Identify which cell holds the provided text, then report its [X, Y] central coordinate. 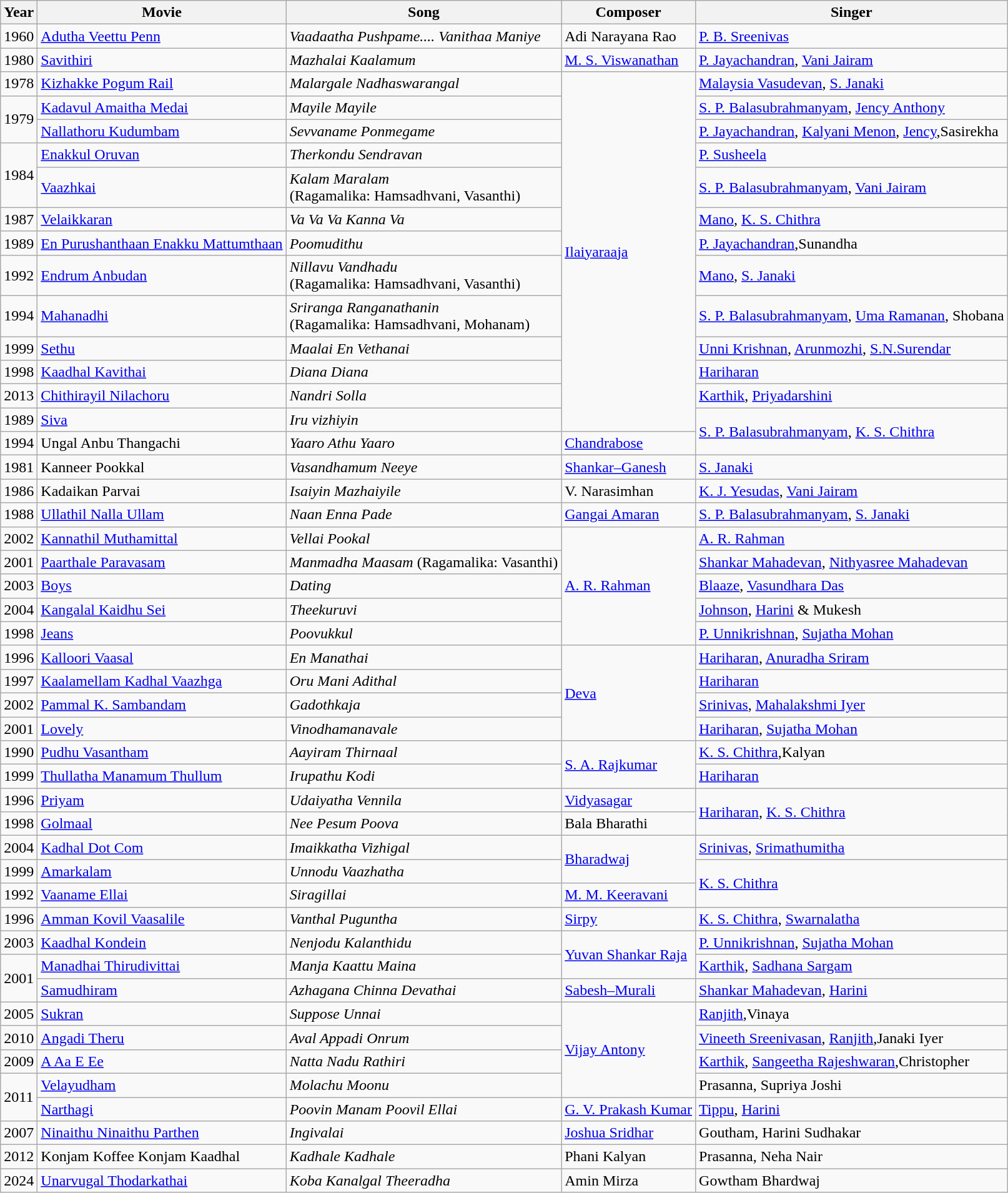
Siragillai [423, 895]
Amman Kovil Vaasalile [162, 919]
1986 [19, 491]
Pudhu Vasantham [162, 753]
1997 [19, 681]
Kadhale Kadhale [423, 1157]
Vaadaatha Pushpame.... Vanithaa Maniye [423, 36]
Mahanadhi [162, 316]
Molachu Moonu [423, 1085]
Iru vizhiyin [423, 420]
Oru Mani Adithal [423, 681]
2024 [19, 1181]
Shankar–Ganesh [628, 467]
Vaazhkai [162, 187]
2009 [19, 1061]
Vellai Pookal [423, 538]
Amin Mirza [628, 1181]
Bharadwaj [628, 859]
Kizhakke Pogum Rail [162, 84]
Dating [423, 586]
Johnson, Harini & Mukesh [852, 610]
Aval Appadi Onrum [423, 1037]
1980 [19, 60]
M. S. Viswanathan [628, 60]
P. Jayachandran, Kalyani Menon, Jency,Sasirekha [852, 131]
Ingivalai [423, 1133]
Va Va Va Kanna Va [423, 219]
Singer [852, 12]
P. B. Sreenivas [852, 36]
Blaaze, Vasundhara Das [852, 586]
Suppose Unnai [423, 1014]
2007 [19, 1133]
Karthik, Sadhana Sargam [852, 966]
Poovin Manam Poovil Ellai [423, 1109]
Goutham, Harini Sudhakar [852, 1133]
Manmadha Maasam (Ragamalika: Vasanthi) [423, 562]
Joshua Sridhar [628, 1133]
Theekuruvi [423, 610]
En Manathai [423, 657]
Kaadhal Kondein [162, 943]
Savithiri [162, 60]
Kalloori Vaasal [162, 657]
Sriranga Ranganathanin(Ragamalika: Hamsadhvani, Mohanam) [423, 316]
Nallathoru Kudumbam [162, 131]
M. M. Keeravani [628, 895]
Sabesh–Murali [628, 990]
Velayudham [162, 1085]
S. Janaki [852, 467]
P. Jayachandran, Vani Jairam [852, 60]
Year [19, 12]
Konjam Koffee Konjam Kaadhal [162, 1157]
Kannathil Muthamittal [162, 538]
Kalam Maralam(Ragamalika: Hamsadhvani, Vasanthi) [423, 187]
Prasanna, Neha Nair [852, 1157]
S. P. Balasubrahmanyam, Jency Anthony [852, 107]
Udaiyatha Vennila [423, 800]
S. A. Rajkumar [628, 765]
Vidyasagar [628, 800]
Karthik, Sangeetha Rajeshwaran,Christopher [852, 1061]
K. S. Chithra, Swarnalatha [852, 919]
Vasandhamum Neeye [423, 467]
En Purushanthaan Enakku Mattumthaan [162, 243]
Malaysia Vasudevan, S. Janaki [852, 84]
Vijay Antony [628, 1049]
Enakkul Oruvan [162, 155]
Bala Bharathi [628, 824]
K. J. Yesudas, Vani Jairam [852, 491]
Composer [628, 12]
V. Narasimhan [628, 491]
Manadhai Thirudivittai [162, 966]
Boys [162, 586]
Amarkalam [162, 871]
S. P. Balasubrahmanyam, S. Janaki [852, 515]
P. Jayachandran,Sunandha [852, 243]
Lovely [162, 729]
Chandrabose [628, 443]
1979 [19, 119]
Imaikkatha Vizhigal [423, 848]
Sethu [162, 348]
Vaaname Ellai [162, 895]
Phani Kalyan [628, 1157]
Angadi Theru [162, 1037]
Srinivas, Srimathumitha [852, 848]
Ranjith,Vinaya [852, 1014]
Ullathil Nalla Ullam [162, 515]
1978 [19, 84]
Maalai En Vethanai [423, 348]
Kadavul Amaitha Medai [162, 107]
Gadothkaja [423, 705]
Natta Nadu Rathiri [423, 1061]
Sukran [162, 1014]
Nee Pesum Poova [423, 824]
1960 [19, 36]
Shankar Mahadevan, Harini [852, 990]
Hariharan, Anuradha Sriram [852, 657]
Mazhalai Kaalamum [423, 60]
Ilaiyaraaja [628, 252]
K. S. Chithra,Kalyan [852, 753]
A Aa E Ee [162, 1061]
Gangai Amaran [628, 515]
Ungal Anbu Thangachi [162, 443]
Shankar Mahadevan, Nithyasree Mahadevan [852, 562]
Yaaro Athu Yaaro [423, 443]
Vineeth Sreenivasan, Ranjith,Janaki Iyer [852, 1037]
Thullatha Manamum Thullum [162, 776]
P. Susheela [852, 155]
Prasanna, Supriya Joshi [852, 1085]
Ninaithu Ninaithu Parthen [162, 1133]
Unni Krishnan, Arunmozhi, S.N.Surendar [852, 348]
Mano, S. Janaki [852, 275]
Malargale Nadhaswarangal [423, 84]
2012 [19, 1157]
Naan Enna Pade [423, 515]
Hariharan, K. S. Chithra [852, 812]
1981 [19, 467]
Adutha Veettu Penn [162, 36]
Sevvaname Ponmegame [423, 131]
Song [423, 12]
Deva [628, 693]
Sirpy [628, 919]
Movie [162, 12]
2005 [19, 1014]
Nenjodu Kalanthidu [423, 943]
Therkondu Sendravan [423, 155]
Poovukkul [423, 633]
Mano, K. S. Chithra [852, 219]
Srinivas, Mahalakshmi Iyer [852, 705]
Nandri Solla [423, 396]
Aayiram Thirnaal [423, 753]
Narthagi [162, 1109]
Samudhiram [162, 990]
Gowtham Bhardwaj [852, 1181]
Mayile Mayile [423, 107]
Pammal K. Sambandam [162, 705]
1988 [19, 515]
S. P. Balasubrahmanyam, Uma Ramanan, Shobana [852, 316]
Jeans [162, 633]
Unarvugal Thodarkathai [162, 1181]
Poomudithu [423, 243]
Velaikkaran [162, 219]
Kadaikan Parvai [162, 491]
Paarthale Paravasam [162, 562]
Kaadhal Kavithai [162, 372]
Kaalamellam Kadhal Vaazhga [162, 681]
1984 [19, 175]
2011 [19, 1097]
Hariharan, Sujatha Mohan [852, 729]
Adi Narayana Rao [628, 36]
Vinodhamanavale [423, 729]
S. P. Balasubrahmanyam, Vani Jairam [852, 187]
Kanneer Pookkal [162, 467]
Manja Kaattu Maina [423, 966]
Unnodu Vaazhatha [423, 871]
Kangalal Kaidhu Sei [162, 610]
2010 [19, 1037]
Priyam [162, 800]
Vanthal Puguntha [423, 919]
Chithirayil Nilachoru [162, 396]
Azhagana Chinna Devathai [423, 990]
Nillavu Vandhadu(Ragamalika: Hamsadhvani, Vasanthi) [423, 275]
Yuvan Shankar Raja [628, 954]
Siva [162, 420]
Tippu, Harini [852, 1109]
S. P. Balasubrahmanyam, K. S. Chithra [852, 432]
Kadhal Dot Com [162, 848]
Golmaal [162, 824]
Koba Kanalgal Theeradha [423, 1181]
Irupathu Kodi [423, 776]
2013 [19, 396]
G. V. Prakash Kumar [628, 1109]
1987 [19, 219]
Karthik, Priyadarshini [852, 396]
1990 [19, 753]
Endrum Anbudan [162, 275]
Isaiyin Mazhaiyile [423, 491]
K. S. Chithra [852, 883]
Diana Diana [423, 372]
